Locate the cell with the specified text and output its (x, y) center coordinate. 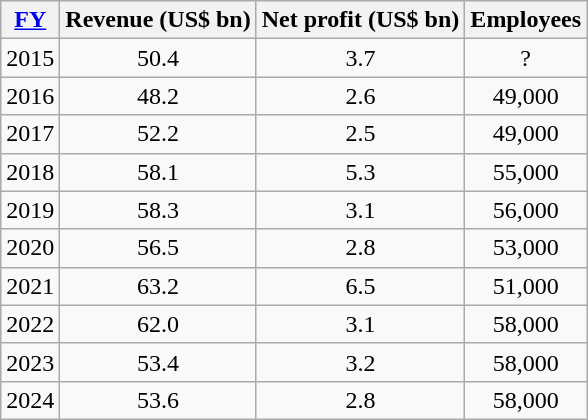
2.5 (360, 134)
53,000 (526, 248)
3.7 (360, 58)
2016 (30, 96)
53.4 (158, 362)
2019 (30, 210)
2017 (30, 134)
2015 (30, 58)
2.6 (360, 96)
50.4 (158, 58)
51,000 (526, 286)
52.2 (158, 134)
Revenue (US$ bn) (158, 20)
62.0 (158, 324)
6.5 (360, 286)
? (526, 58)
58.3 (158, 210)
2022 (30, 324)
2018 (30, 172)
48.2 (158, 96)
FY (30, 20)
56,000 (526, 210)
3.2 (360, 362)
2020 (30, 248)
2023 (30, 362)
58.1 (158, 172)
55,000 (526, 172)
2021 (30, 286)
2024 (30, 400)
56.5 (158, 248)
Net profit (US$ bn) (360, 20)
53.6 (158, 400)
63.2 (158, 286)
5.3 (360, 172)
Employees (526, 20)
